Extract the [X, Y] coordinate from the center of the cell holding the provided text.  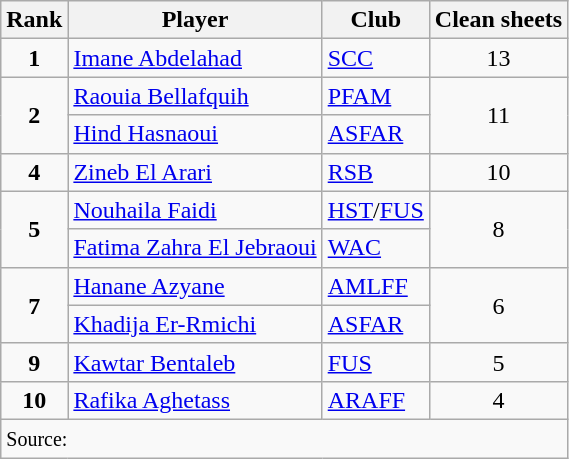
Clean sheets [498, 20]
Raouia Bellafquih [195, 96]
Hanane Azyane [195, 286]
Imane Abdelahad [195, 58]
Source: [162, 438]
Fatima Zahra El Jebraoui [195, 248]
Khadija Er-Rmichi [195, 324]
2 [34, 115]
Rafika Aghetass [195, 400]
WAC [376, 248]
Hind Hasnaoui [195, 134]
Rank [34, 20]
7 [34, 305]
Club [376, 20]
Player [195, 20]
13 [498, 58]
PFAM [376, 96]
9 [34, 362]
6 [498, 305]
FUS [376, 362]
Kawtar Bentaleb [195, 362]
SCC [376, 58]
ARAFF [376, 400]
Nouhaila Faidi [195, 210]
11 [498, 115]
AMLFF [376, 286]
8 [498, 229]
HST/FUS [376, 210]
RSB [376, 172]
Zineb El Arari [195, 172]
1 [34, 58]
